Detect which cell encompasses the target text, then output its (X, Y) center coordinate. 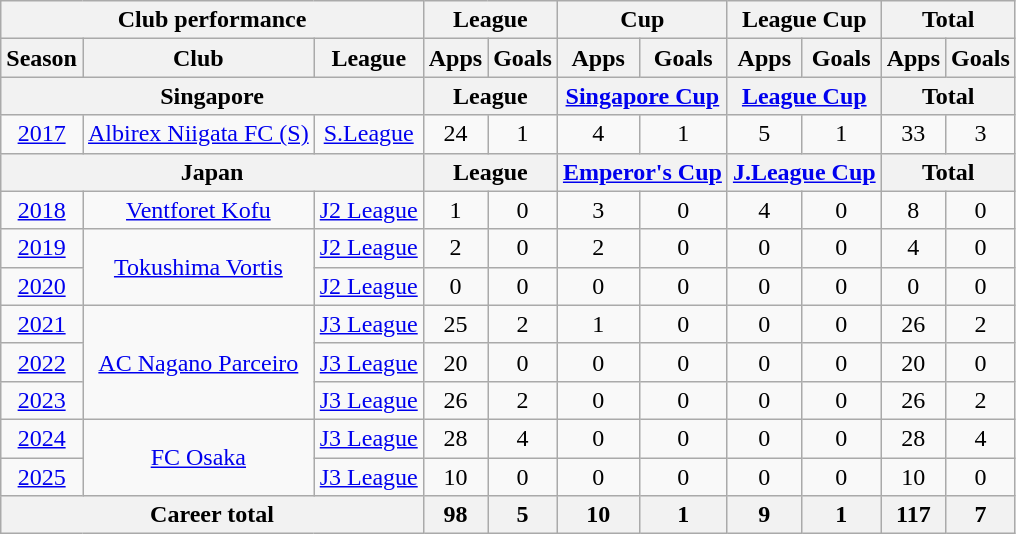
25 (455, 324)
FC Osaka (198, 457)
7 (981, 515)
24 (455, 134)
2024 (42, 438)
2025 (42, 477)
2018 (42, 210)
Japan (212, 172)
Emperor's Cup (642, 172)
Ventforet Kofu (198, 210)
8 (913, 210)
2023 (42, 400)
98 (455, 515)
33 (913, 134)
Singapore (212, 96)
117 (913, 515)
2021 (42, 324)
Club performance (212, 20)
2020 (42, 286)
Career total (212, 515)
Singapore Cup (642, 96)
2022 (42, 362)
2017 (42, 134)
Tokushima Vortis (198, 267)
Cup (642, 20)
S.League (368, 134)
AC Nagano Parceiro (198, 362)
J.League Cup (804, 172)
Club (198, 58)
9 (764, 515)
Season (42, 58)
Albirex Niigata FC (S) (198, 134)
2019 (42, 248)
